Determine the [X, Y] coordinate at the center of the cell enclosing the given text.  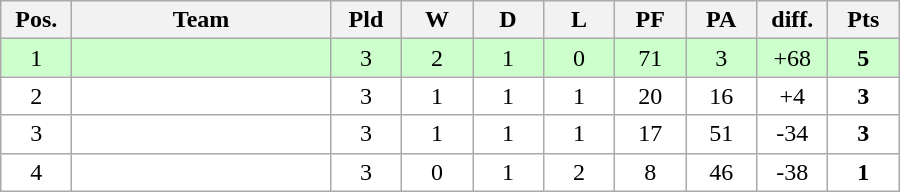
17 [650, 134]
71 [650, 58]
Pos. [36, 20]
diff. [792, 20]
46 [722, 172]
Pts [864, 20]
8 [650, 172]
51 [722, 134]
D [508, 20]
+68 [792, 58]
+4 [792, 96]
PF [650, 20]
4 [36, 172]
L [580, 20]
Pld [366, 20]
5 [864, 58]
-38 [792, 172]
PA [722, 20]
20 [650, 96]
-34 [792, 134]
Team [202, 20]
W [436, 20]
16 [722, 96]
